Return the (X, Y) coordinate for the center point of the cell that contains the specified text.  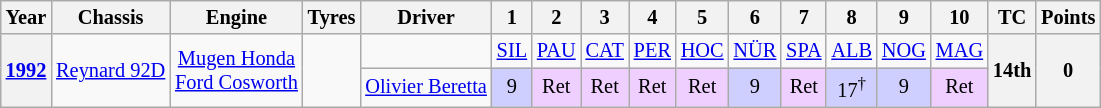
1 (512, 17)
1992 (26, 70)
SPA (804, 51)
NÜR (756, 51)
2 (556, 17)
MAG (960, 51)
3 (605, 17)
Chassis (110, 17)
SIL (512, 51)
8 (851, 17)
Engine (236, 17)
7 (804, 17)
0 (1068, 70)
Tyres (332, 17)
Year (26, 17)
PER (652, 51)
10 (960, 17)
TC (1012, 17)
Points (1068, 17)
5 (702, 17)
14th (1012, 70)
6 (756, 17)
ALB (851, 51)
NOG (904, 51)
PAU (556, 51)
Mugen HondaFord Cosworth (236, 70)
Driver (426, 17)
Olivier Beretta (426, 88)
Reynard 92D (110, 70)
HOC (702, 51)
CAT (605, 51)
17† (851, 88)
4 (652, 17)
